Search for the cell housing the specified text and yield its (X, Y) center coordinate. 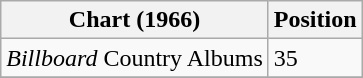
Position (315, 20)
Billboard Country Albums (135, 58)
Chart (1966) (135, 20)
35 (315, 58)
